From the cell containing the given text, extract its center point as (X, Y) coordinate. 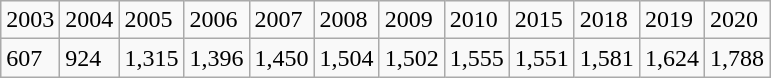
924 (90, 58)
1,581 (606, 58)
2018 (606, 20)
607 (30, 58)
2015 (542, 20)
1,504 (346, 58)
1,502 (412, 58)
1,624 (672, 58)
2005 (152, 20)
1,555 (476, 58)
2004 (90, 20)
1,788 (736, 58)
2009 (412, 20)
2006 (216, 20)
1,450 (282, 58)
1,315 (152, 58)
1,551 (542, 58)
2020 (736, 20)
2008 (346, 20)
2007 (282, 20)
1,396 (216, 58)
2019 (672, 20)
2003 (30, 20)
2010 (476, 20)
